Extract the (x, y) coordinate from the center of the cell holding the provided text.  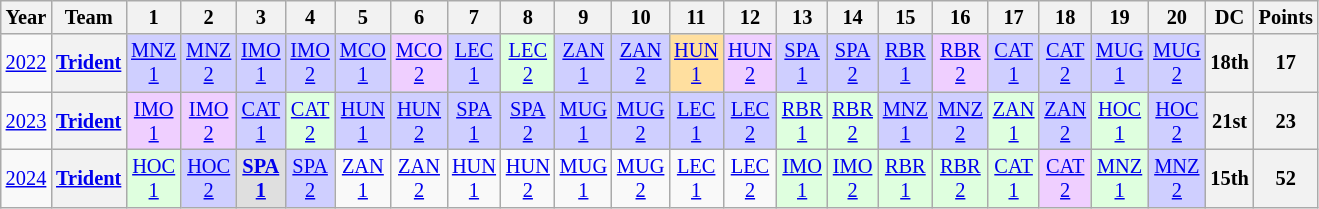
10 (640, 17)
1 (154, 17)
8 (528, 17)
DC (1229, 17)
MCO1 (363, 63)
16 (960, 17)
5 (363, 17)
2024 (26, 178)
4 (310, 17)
19 (1120, 17)
15 (906, 17)
2023 (26, 121)
18 (1065, 17)
7 (474, 17)
Points (1286, 17)
3 (260, 17)
15th (1229, 178)
Team (88, 17)
2022 (26, 63)
23 (1286, 121)
18th (1229, 63)
Year (26, 17)
52 (1286, 178)
12 (750, 17)
13 (802, 17)
9 (584, 17)
20 (1176, 17)
6 (419, 17)
14 (852, 17)
21st (1229, 121)
MCO2 (419, 63)
11 (696, 17)
2 (208, 17)
